From the cell containing the given text, extract its center point as (X, Y) coordinate. 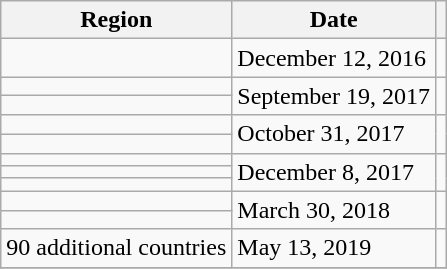
90 additional countries (116, 248)
May 13, 2019 (334, 248)
December 8, 2017 (334, 172)
Region (116, 20)
October 31, 2017 (334, 134)
March 30, 2018 (334, 210)
September 19, 2017 (334, 96)
Date (334, 20)
December 12, 2016 (334, 58)
